Detect which cell encompasses the target text, then output its (x, y) center coordinate. 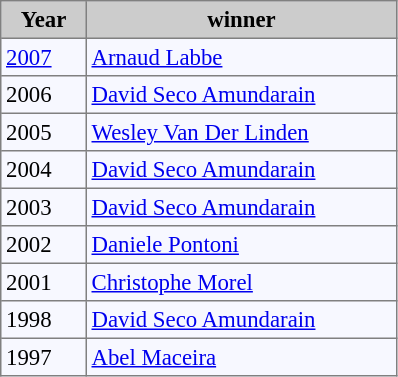
winner (241, 20)
Year (44, 20)
2005 (44, 132)
2007 (44, 57)
Wesley Van Der Linden (241, 132)
1997 (44, 357)
2002 (44, 245)
Abel Maceira (241, 357)
2001 (44, 282)
Daniele Pontoni (241, 245)
Christophe Morel (241, 282)
2004 (44, 170)
1998 (44, 320)
2003 (44, 207)
2006 (44, 95)
Arnaud Labbe (241, 57)
